Provide the (x, y) coordinate of the cell's center where the given text is located.  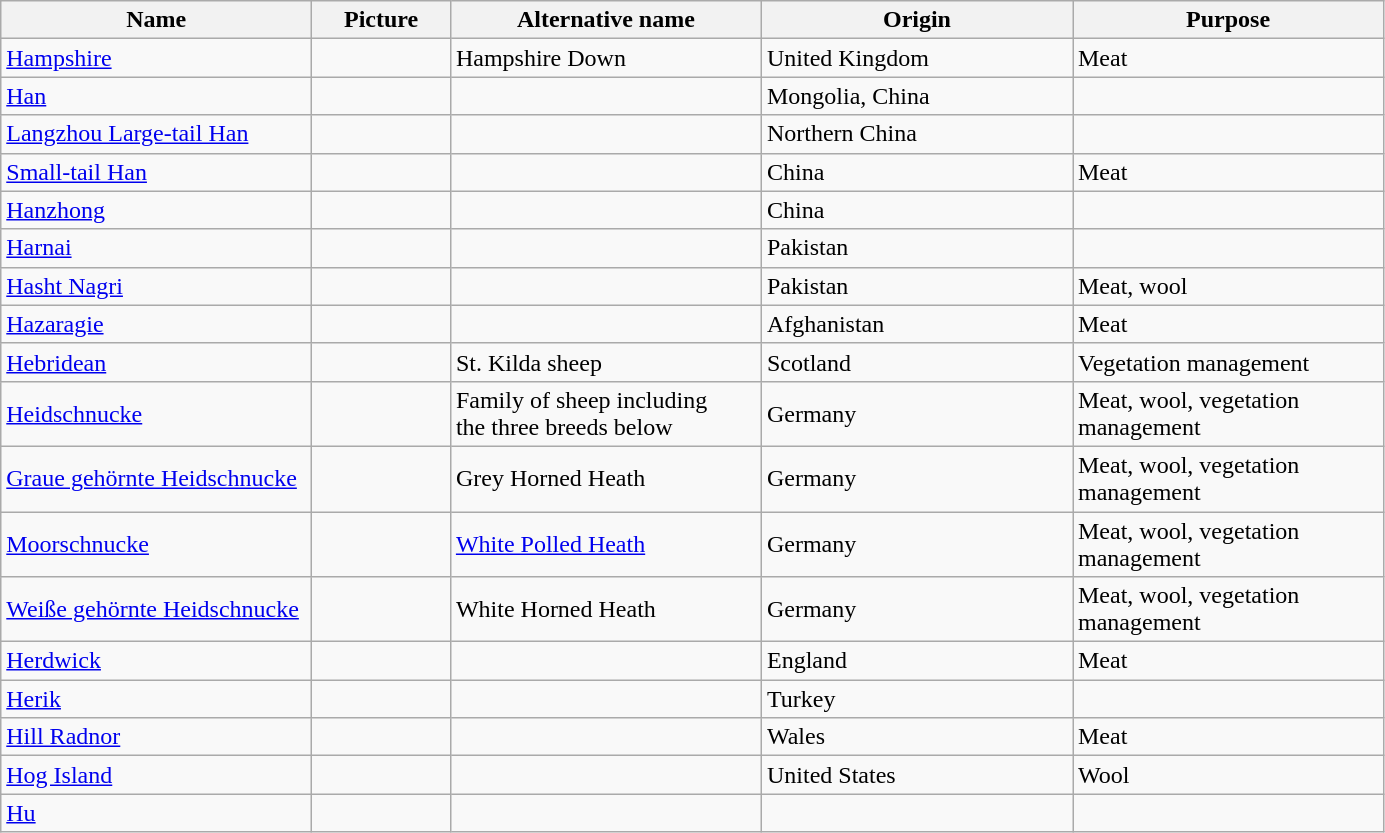
Origin (916, 20)
Afghanistan (916, 324)
Northern China (916, 134)
Han (156, 96)
Wool (1228, 775)
St. Kilda sheep (606, 362)
Picture (382, 20)
Family of sheep includingthe three breeds below (606, 414)
Turkey (916, 699)
Alternative name (606, 20)
Herdwick (156, 661)
Moorschnucke (156, 544)
Hanzhong (156, 210)
Weiße gehörnte Heidschnucke (156, 610)
Hog Island (156, 775)
Purpose (1228, 20)
England (916, 661)
White Polled Heath (606, 544)
United States (916, 775)
Hampshire Down (606, 58)
Vegetation management (1228, 362)
Langzhou Large-tail Han (156, 134)
Scotland (916, 362)
Heidschnucke (156, 414)
Hill Radnor (156, 737)
Harnai (156, 248)
Hebridean (156, 362)
Hu (156, 813)
Hampshire (156, 58)
Herik (156, 699)
United Kingdom (916, 58)
Grey Horned Heath (606, 478)
Hazaragie (156, 324)
Hasht Nagri (156, 286)
White Horned Heath (606, 610)
Small-tail Han (156, 172)
Graue gehörnte Heidschnucke (156, 478)
Mongolia, China (916, 96)
Wales (916, 737)
Name (156, 20)
Meat, wool (1228, 286)
